Pinpoint the cell where the given text exists, returning its (x, y) midpoint coordinate. 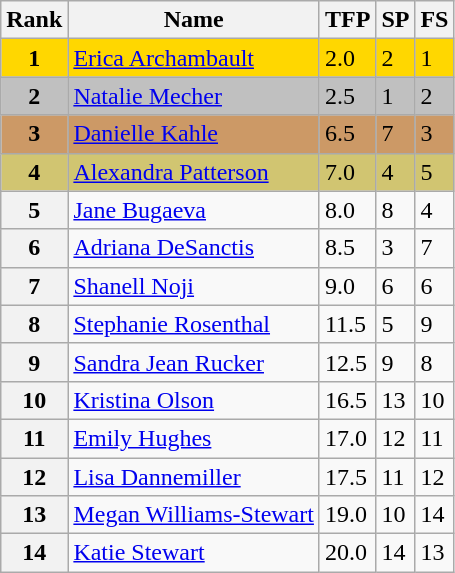
20.0 (347, 553)
Katie Stewart (194, 553)
Danielle Kahle (194, 134)
17.0 (347, 438)
7.0 (347, 172)
Stephanie Rosenthal (194, 324)
FS (434, 20)
19.0 (347, 515)
8.5 (347, 248)
17.5 (347, 477)
Adriana DeSanctis (194, 248)
16.5 (347, 400)
2.0 (347, 58)
11.5 (347, 324)
SP (396, 20)
Rank (34, 20)
Lisa Dannemiller (194, 477)
TFP (347, 20)
Jane Bugaeva (194, 210)
8.0 (347, 210)
Alexandra Patterson (194, 172)
Emily Hughes (194, 438)
Shanell Noji (194, 286)
9.0 (347, 286)
Kristina Olson (194, 400)
Natalie Mecher (194, 96)
2.5 (347, 96)
Megan Williams-Stewart (194, 515)
6.5 (347, 134)
12.5 (347, 362)
Sandra Jean Rucker (194, 362)
Name (194, 20)
Erica Archambault (194, 58)
